Find where the given text appears and provide that cell's center as (x, y) coordinate. 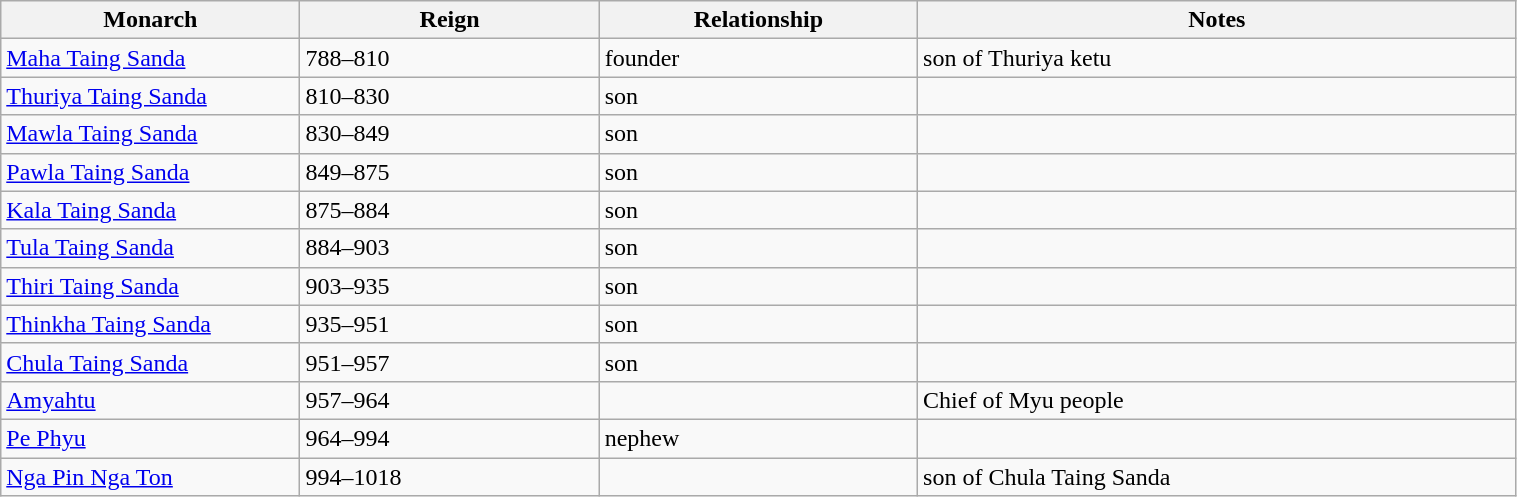
Chula Taing Sanda (150, 362)
Amyahtu (150, 400)
Notes (1217, 20)
957–964 (450, 400)
nephew (758, 438)
Relationship (758, 20)
830–849 (450, 134)
Mawla Taing Sanda (150, 134)
849–875 (450, 172)
994–1018 (450, 477)
Chief of Myu people (1217, 400)
Nga Pin Nga Ton (150, 477)
Tula Taing Sanda (150, 248)
810–830 (450, 96)
Pawla Taing Sanda (150, 172)
Pe Phyu (150, 438)
Kala Taing Sanda (150, 210)
founder (758, 58)
son of Thuriya ketu (1217, 58)
Thinkha Taing Sanda (150, 324)
Maha Taing Sanda (150, 58)
884–903 (450, 248)
935–951 (450, 324)
son of Chula Taing Sanda (1217, 477)
Reign (450, 20)
951–957 (450, 362)
Thiri Taing Sanda (150, 286)
875–884 (450, 210)
788–810 (450, 58)
964–994 (450, 438)
Monarch (150, 20)
903–935 (450, 286)
Thuriya Taing Sanda (150, 96)
